Find where the given text appears and provide that cell's center as (x, y) coordinate. 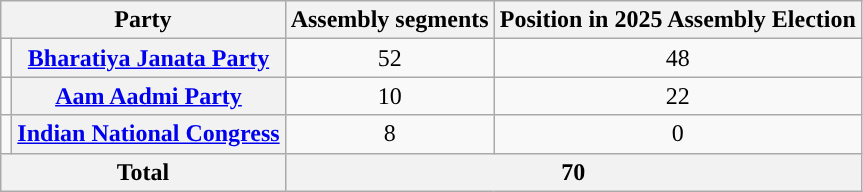
Party (143, 20)
22 (678, 96)
Aam Aadmi Party (148, 96)
48 (678, 58)
0 (678, 134)
8 (390, 134)
10 (390, 96)
Position in 2025 Assembly Election (678, 20)
52 (390, 58)
Total (143, 172)
Bharatiya Janata Party (148, 58)
Assembly segments (390, 20)
70 (573, 172)
Indian National Congress (148, 134)
